Identify which cell holds the provided text, then report its [x, y] central coordinate. 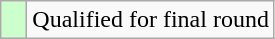
Qualified for final round [151, 20]
